Locate the cell with the specified text and output its [X, Y] center coordinate. 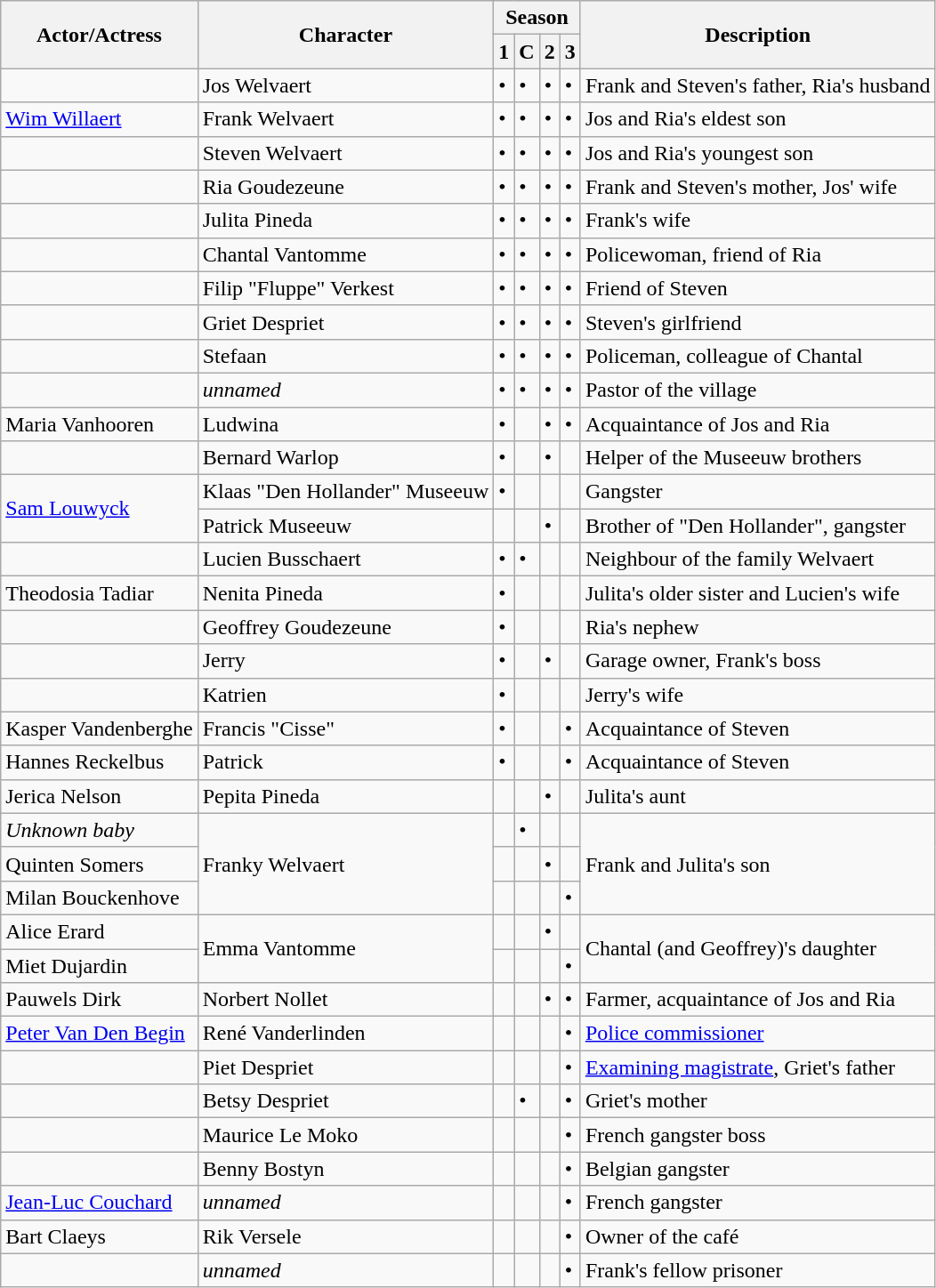
Belgian gangster [758, 1169]
Pastor of the village [758, 390]
Jos Welvaert [345, 85]
Theodosia Tadiar [100, 593]
Jerry's wife [758, 695]
Rik Versele [345, 1236]
Miet Dujardin [100, 965]
Jos and Ria's youngest son [758, 153]
Francis "Cisse" [345, 729]
French gangster boss [758, 1135]
René Vanderlinden [345, 1034]
Klaas "Den Hollander" Museeuw [345, 492]
Police commissioner [758, 1034]
Policeman, colleague of Chantal [758, 356]
Julita's aunt [758, 796]
Alice Erard [100, 931]
Emma Vantomme [345, 948]
Jean-Luc Couchard [100, 1203]
Bart Claeys [100, 1236]
2 [550, 52]
Bernard Warlop [345, 458]
Unknown baby [100, 830]
Ludwina [345, 424]
Brother of "Den Hollander", gangster [758, 526]
Milan Bouckenhove [100, 898]
Norbert Nollet [345, 1000]
Frank's wife [758, 221]
Quinten Somers [100, 864]
Jos and Ria's eldest son [758, 119]
Filip "Fluppe" Verkest [345, 288]
Gangster [758, 492]
Nenita Pineda [345, 593]
Julita's older sister and Lucien's wife [758, 593]
Pepita Pineda [345, 796]
Kasper Vandenberghe [100, 729]
Frank and Julita's son [758, 864]
Sam Louwyck [100, 509]
Acquaintance of Jos and Ria [758, 424]
Character [345, 35]
C [527, 52]
Season [537, 18]
Pauwels Dirk [100, 1000]
Julita Pineda [345, 221]
Maurice Le Moko [345, 1135]
Geoffrey Goudezeune [345, 627]
Description [758, 35]
Owner of the café [758, 1236]
Stefaan [345, 356]
Neighbour of the family Welvaert [758, 559]
Griet's mother [758, 1101]
Maria Vanhooren [100, 424]
Patrick [345, 762]
Frank and Steven's mother, Jos' wife [758, 187]
Helper of the Museeuw brothers [758, 458]
Jerica Nelson [100, 796]
Friend of Steven [758, 288]
Piet Despriet [345, 1067]
Garage owner, Frank's boss [758, 661]
Steven's girlfriend [758, 322]
1 [504, 52]
Franky Welvaert [345, 864]
Frank and Steven's father, Ria's husband [758, 85]
Ria's nephew [758, 627]
Chantal Vantomme [345, 254]
Policewoman, friend of Ria [758, 254]
Steven Welvaert [345, 153]
Katrien [345, 695]
Frank's fellow prisoner [758, 1270]
French gangster [758, 1203]
Chantal (and Geoffrey)'s daughter [758, 948]
Ria Goudezeune [345, 187]
Actor/Actress [100, 35]
Frank Welvaert [345, 119]
Hannes Reckelbus [100, 762]
Jerry [345, 661]
Peter Van Den Begin [100, 1034]
Examining magistrate, Griet's father [758, 1067]
Griet Despriet [345, 322]
Wim Willaert [100, 119]
Farmer, acquaintance of Jos and Ria [758, 1000]
Lucien Busschaert [345, 559]
Benny Bostyn [345, 1169]
Betsy Despriet [345, 1101]
3 [569, 52]
Patrick Museeuw [345, 526]
